Provide the [x, y] coordinate of the cell's center where the given text is located.  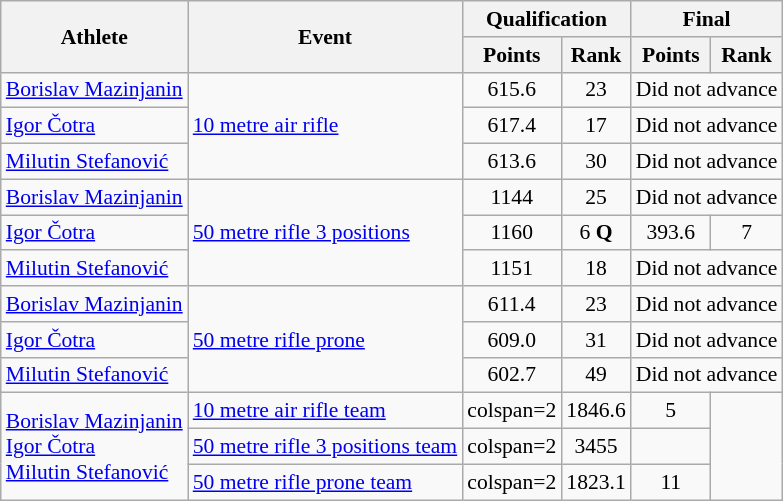
50 metre rifle 3 positions team [325, 447]
50 metre rifle prone team [325, 482]
615.6 [512, 90]
Event [325, 36]
602.7 [512, 375]
Borislav MazinjaninIgor ČotraMilutin Stefanović [94, 446]
1144 [512, 197]
10 metre air rifle [325, 126]
1160 [512, 233]
18 [596, 269]
11 [671, 482]
1823.1 [596, 482]
393.6 [671, 233]
611.4 [512, 304]
609.0 [512, 340]
17 [596, 126]
50 metre rifle 3 positions [325, 232]
613.6 [512, 162]
30 [596, 162]
Qualification [546, 19]
50 metre rifle prone [325, 340]
25 [596, 197]
5 [671, 411]
6 Q [596, 233]
1151 [512, 269]
3455 [596, 447]
10 metre air rifle team [325, 411]
31 [596, 340]
1846.6 [596, 411]
Final [707, 19]
7 [747, 233]
Athlete [94, 36]
49 [596, 375]
617.4 [512, 126]
